Capture the cell that displays the provided text and extract its [X, Y] central coordinate. 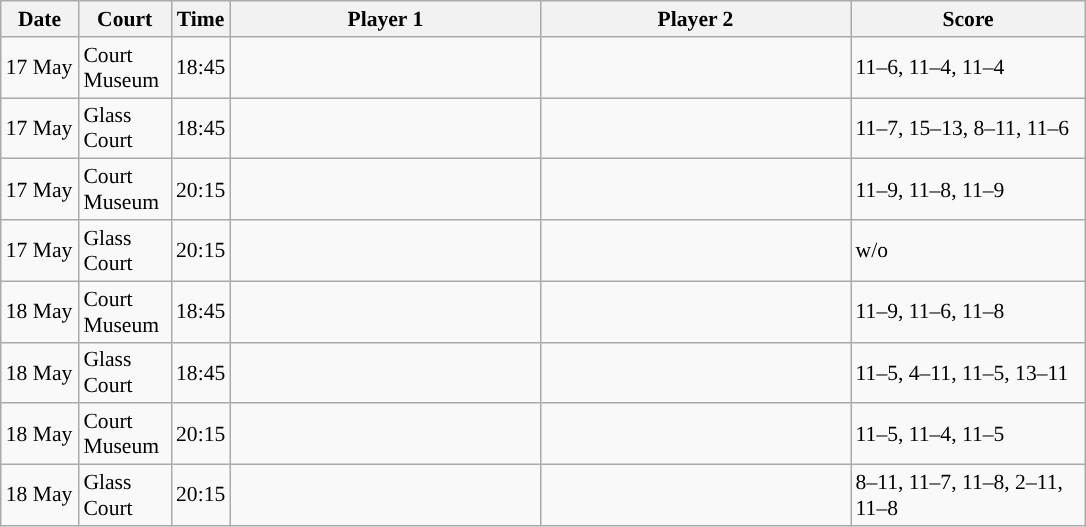
Player 1 [385, 19]
Date [40, 19]
11–7, 15–13, 8–11, 11–6 [968, 128]
11–5, 11–4, 11–5 [968, 434]
Player 2 [695, 19]
Score [968, 19]
Court [124, 19]
11–9, 11–6, 11–8 [968, 312]
w/o [968, 250]
8–11, 11–7, 11–8, 2–11, 11–8 [968, 496]
11–6, 11–4, 11–4 [968, 68]
11–9, 11–8, 11–9 [968, 190]
Time [200, 19]
11–5, 4–11, 11–5, 13–11 [968, 372]
